Search for the cell housing the specified text and yield its (x, y) center coordinate. 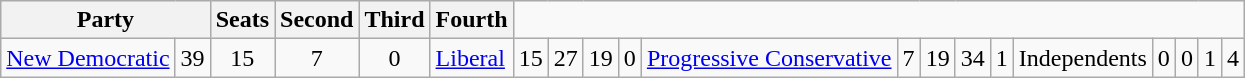
Independents (1082, 58)
34 (972, 58)
39 (192, 58)
Party (106, 20)
Third (394, 20)
Second (317, 20)
Liberal (472, 58)
4 (1234, 58)
Progressive Conservative (769, 58)
Seats (242, 20)
Fourth (472, 20)
New Democratic (88, 58)
27 (566, 58)
